Extract the (x, y) coordinate from the center of the cell holding the provided text.  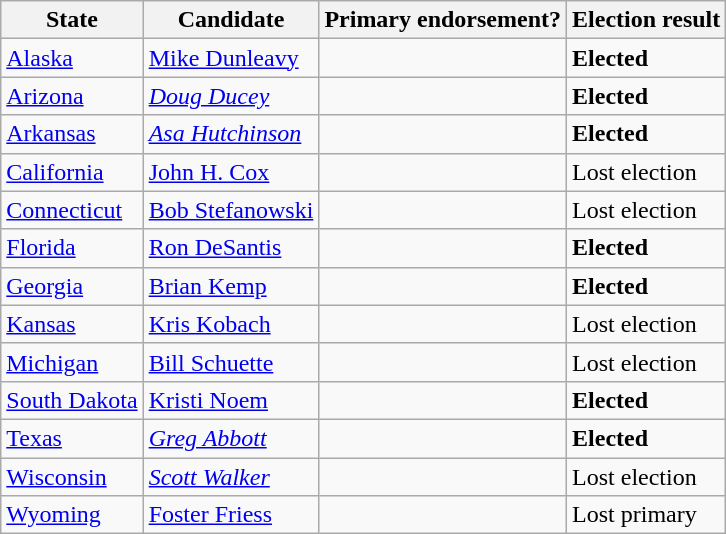
John H. Cox (231, 172)
Georgia (72, 286)
California (72, 172)
Florida (72, 248)
Connecticut (72, 210)
Foster Friess (231, 515)
Ron DeSantis (231, 248)
Doug Ducey (231, 96)
Arizona (72, 96)
Election result (646, 20)
Wisconsin (72, 477)
Wyoming (72, 515)
Lost primary (646, 515)
Primary endorsement? (443, 20)
Brian Kemp (231, 286)
Greg Abbott (231, 438)
Mike Dunleavy (231, 58)
South Dakota (72, 400)
Kristi Noem (231, 400)
Candidate (231, 20)
Bob Stefanowski (231, 210)
Asa Hutchinson (231, 134)
Kris Kobach (231, 324)
Scott Walker (231, 477)
Texas (72, 438)
Alaska (72, 58)
Bill Schuette (231, 362)
Kansas (72, 324)
Michigan (72, 362)
Arkansas (72, 134)
State (72, 20)
